Identify which cell holds the provided text, then report its [x, y] central coordinate. 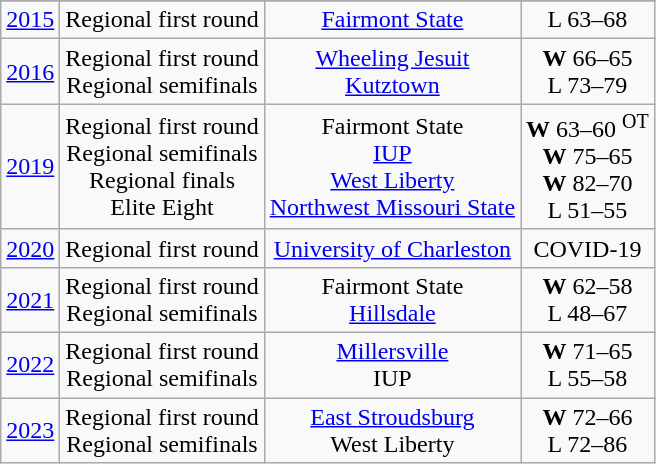
East StroudsburgWest Liberty [392, 430]
W 63–60 OTW 75–65W 82–70L 51–55 [588, 167]
2021 [30, 300]
2022 [30, 366]
Wheeling JesuitKutztown [392, 72]
Fairmont State [392, 20]
MillersvilleIUP [392, 366]
2020 [30, 248]
W 62–58L 48–67 [588, 300]
COVID-19 [588, 248]
University of Charleston [392, 248]
Fairmont StateIUPWest LibertyNorthwest Missouri State [392, 167]
2016 [30, 72]
Regional first roundRegional semifinalsRegional finalsElite Eight [162, 167]
W 72–66L 72–86 [588, 430]
W 71–65L 55–58 [588, 366]
2023 [30, 430]
W 66–65L 73–79 [588, 72]
L 63–68 [588, 20]
2019 [30, 167]
Fairmont StateHillsdale [392, 300]
2015 [30, 20]
